Search for the cell housing the specified text and yield its (X, Y) center coordinate. 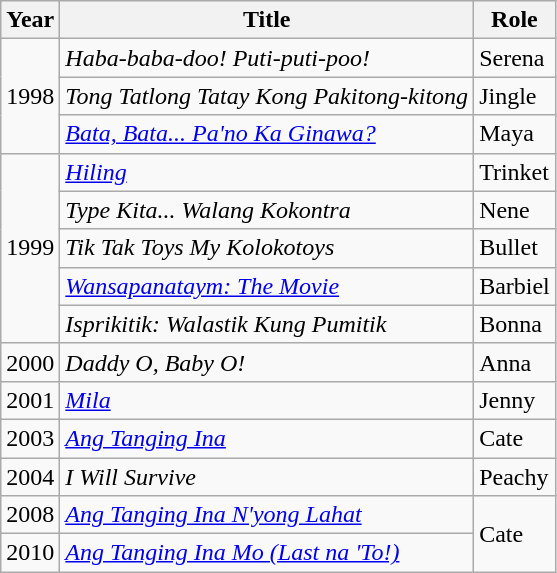
Haba-baba-doo! Puti-puti-poo! (267, 58)
2001 (30, 400)
Tong Tatlong Tatay Kong Pakitong-kitong (267, 96)
Tik Tak Toys My Kolokotoys (267, 248)
Maya (515, 134)
Serena (515, 58)
1999 (30, 248)
Jenny (515, 400)
2000 (30, 362)
Mila (267, 400)
Wansapanataym: The Movie (267, 286)
1998 (30, 96)
Trinket (515, 172)
Barbiel (515, 286)
Type Kita... Walang Kokontra (267, 210)
Title (267, 20)
Bullet (515, 248)
2003 (30, 438)
Ang Tanging Ina N'yong Lahat (267, 515)
Anna (515, 362)
I Will Survive (267, 477)
Nene (515, 210)
Ang Tanging Ina Mo (Last na 'To!) (267, 553)
Year (30, 20)
Peachy (515, 477)
Isprikitik: Walastik Kung Pumitik (267, 324)
Hiling (267, 172)
Bata, Bata... Pa'no Ka Ginawa? (267, 134)
Ang Tanging Ina (267, 438)
Daddy O, Baby O! (267, 362)
2010 (30, 553)
2008 (30, 515)
Bonna (515, 324)
2004 (30, 477)
Role (515, 20)
Jingle (515, 96)
